From the cell containing the given text, extract its center point as (X, Y) coordinate. 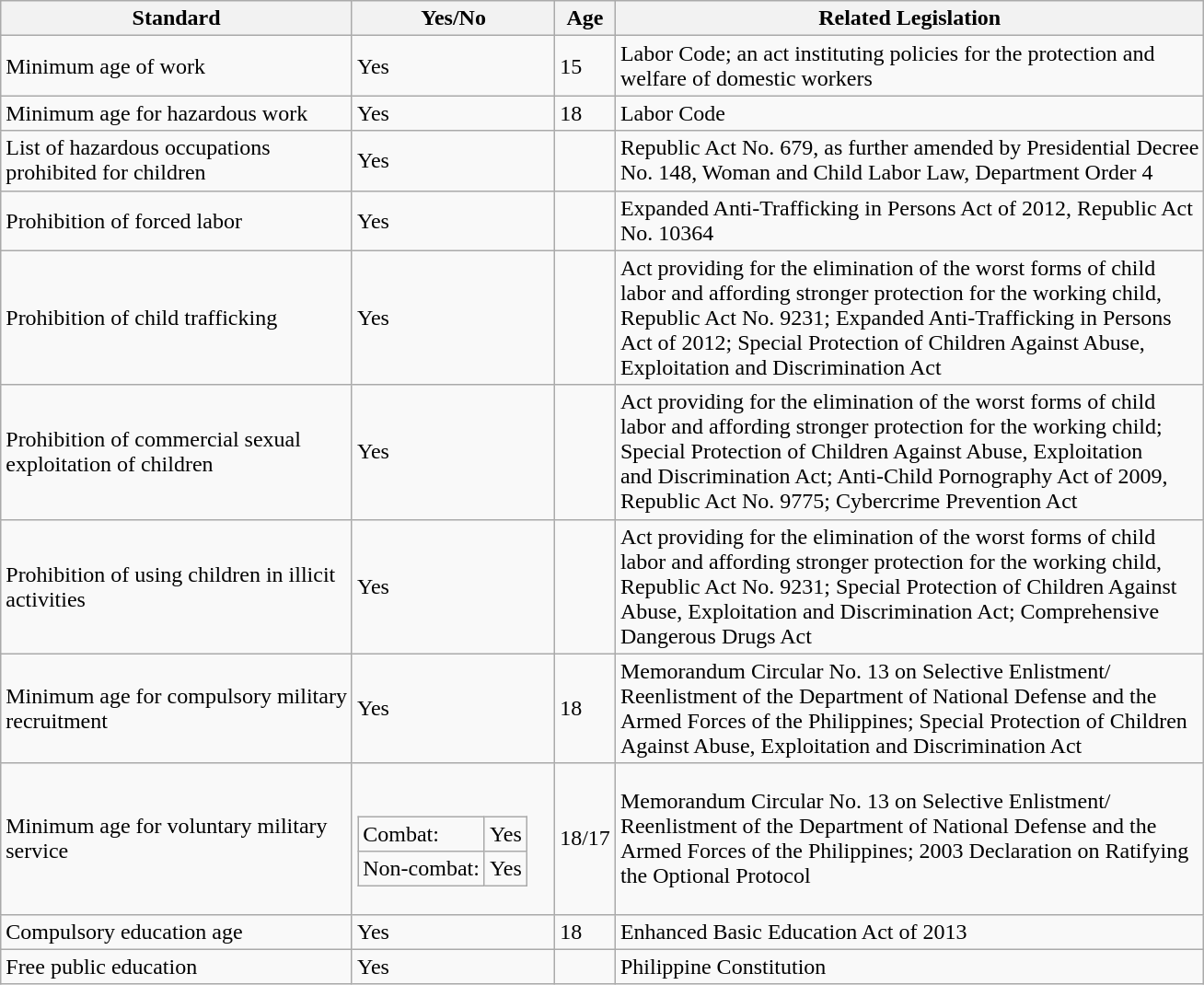
Prohibition of child trafficking (177, 318)
Prohibition of using children in illicitactivities (177, 586)
Yes/No (453, 18)
Enhanced Basic Education Act of 2013 (909, 932)
Expanded Anti-Trafficking in Persons Act of 2012, Republic ActNo. 10364 (909, 221)
15 (585, 66)
Related Legislation (909, 18)
Minimum age of work (177, 66)
List of hazardous occupationsprohibited for children (177, 160)
Prohibition of forced labor (177, 221)
Free public education (177, 967)
Age (585, 18)
Republic Act No. 679, as further amended by Presidential DecreeNo. 148, Woman and Child Labor Law, Department Order 4 (909, 160)
Non-combat: (422, 869)
Combat: (422, 834)
Combat: Yes Non-combat: Yes (453, 839)
Prohibition of commercial sexualexploitation of children (177, 452)
Minimum age for hazardous work (177, 113)
Standard (177, 18)
Labor Code (909, 113)
18/17 (585, 839)
Compulsory education age (177, 932)
Minimum age for voluntary militaryservice (177, 839)
Minimum age for compulsory militaryrecruitment (177, 709)
Philippine Constitution (909, 967)
Labor Code; an act instituting policies for the protection andwelfare of domestic workers (909, 66)
